Search for the cell housing the specified text and yield its [x, y] center coordinate. 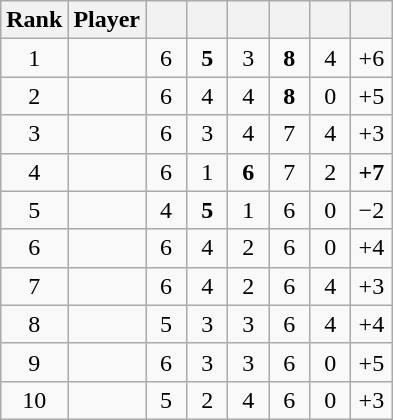
+7 [372, 172]
Rank [34, 20]
9 [34, 362]
10 [34, 400]
+6 [372, 58]
Player [107, 20]
−2 [372, 210]
